Locate the cell with the specified text and output its (X, Y) center coordinate. 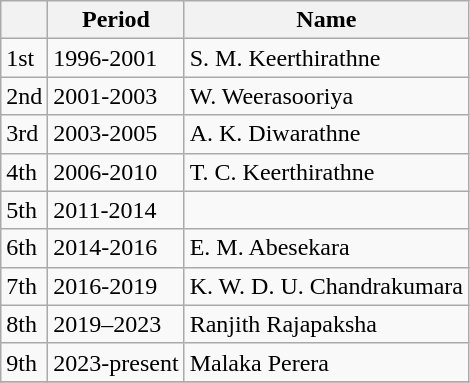
2014-2016 (116, 248)
2023-present (116, 362)
9th (24, 362)
2011-2014 (116, 210)
A. K. Diwarathne (326, 134)
4th (24, 172)
2016-2019 (116, 286)
Name (326, 20)
2006-2010 (116, 172)
K. W. D. U. Chandrakumara (326, 286)
2nd (24, 96)
T. C. Keerthirathne (326, 172)
3rd (24, 134)
2001-2003 (116, 96)
8th (24, 324)
2019–2023 (116, 324)
Period (116, 20)
W. Weerasooriya (326, 96)
S. M. Keerthirathne (326, 58)
7th (24, 286)
1st (24, 58)
2003-2005 (116, 134)
6th (24, 248)
Malaka Perera (326, 362)
1996-2001 (116, 58)
5th (24, 210)
E. M. Abesekara (326, 248)
Ranjith Rajapaksha (326, 324)
